Pinpoint the cell where the given text exists, returning its (x, y) midpoint coordinate. 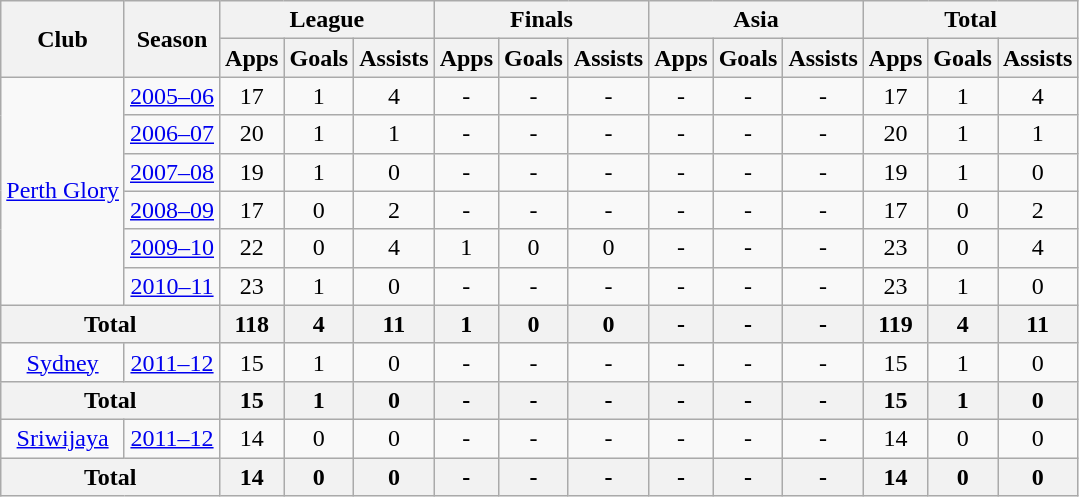
Asia (756, 20)
Finals (542, 20)
22 (252, 248)
Club (63, 39)
2005–06 (172, 96)
Sriwijaya (63, 438)
2010–11 (172, 286)
Sydney (63, 362)
2007–08 (172, 172)
League (328, 20)
2008–09 (172, 210)
118 (252, 324)
119 (895, 324)
2009–10 (172, 248)
2006–07 (172, 134)
Perth Glory (63, 191)
Season (172, 39)
